Detect which cell encompasses the target text, then output its (x, y) center coordinate. 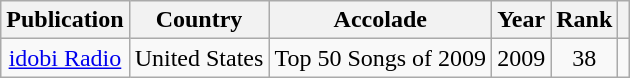
Accolade (380, 20)
United States (199, 58)
Publication (65, 20)
2009 (522, 58)
Country (199, 20)
38 (584, 58)
Year (522, 20)
Rank (584, 20)
Top 50 Songs of 2009 (380, 58)
idobi Radio (65, 58)
